Scan for the cell matching the given text and deliver its (x, y) coordinate at center. 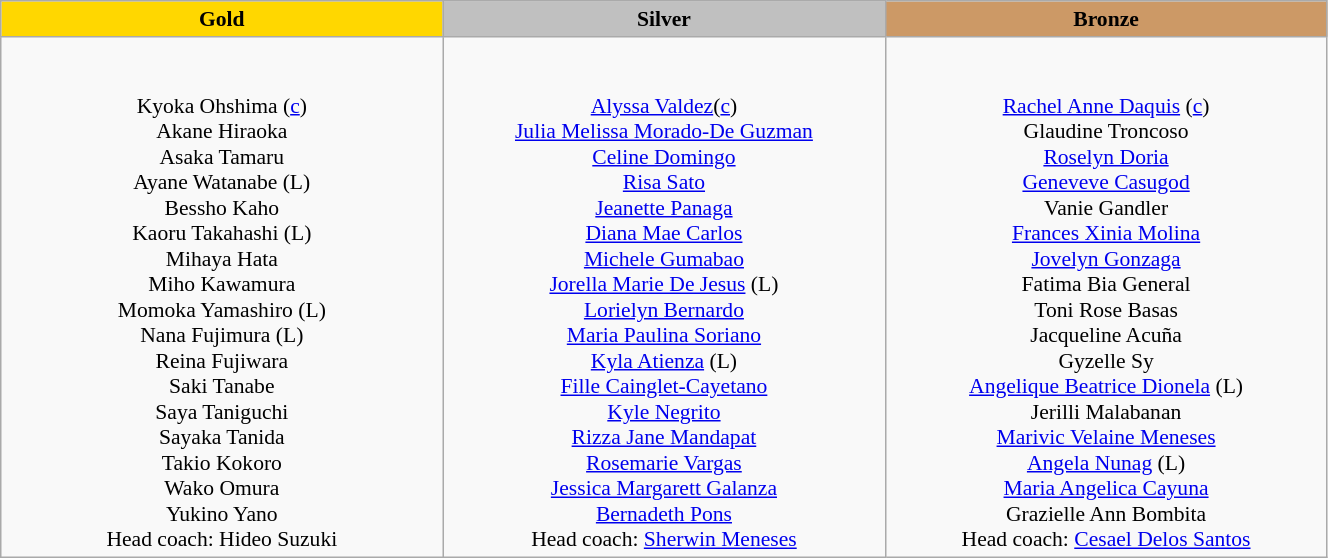
Gold (222, 19)
Silver (664, 19)
Bronze (1106, 19)
